Pinpoint the cell where the given text exists, returning its (X, Y) midpoint coordinate. 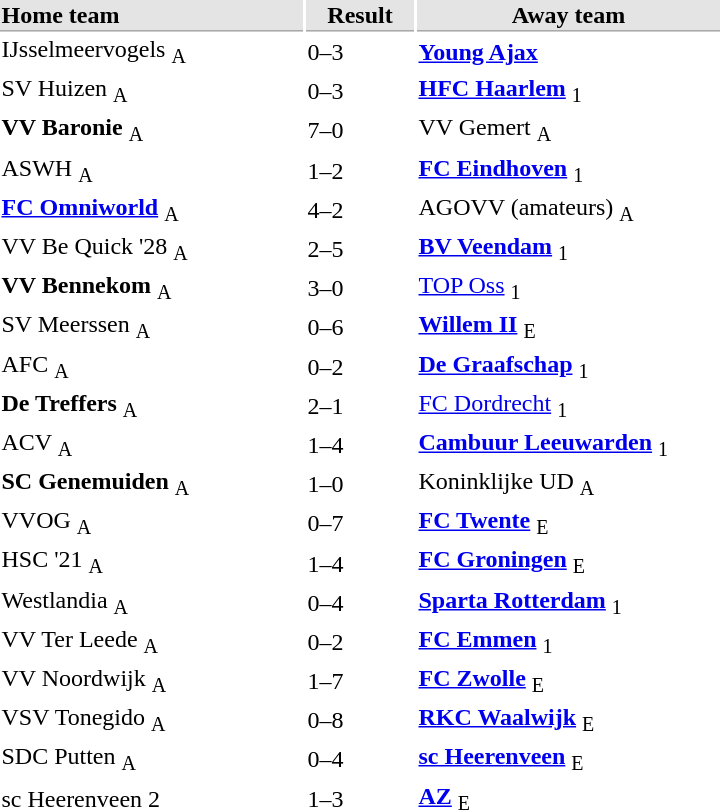
VV Baronie A (152, 131)
SC Genemuiden A (152, 485)
VSV Tonegido A (152, 720)
2–5 (360, 249)
AGOVV (amateurs) A (568, 210)
4–2 (360, 210)
0–7 (360, 524)
RKC Waalwijk E (568, 720)
VV Ter Leede A (152, 642)
SV Huizen A (152, 92)
FC Dordrecht 1 (568, 406)
Koninklijke UD A (568, 485)
VVOG A (152, 524)
BV Veendam 1 (568, 249)
SV Meerssen A (152, 327)
TOP Oss 1 (568, 288)
IJsselmeervogels A (152, 52)
FC Twente E (568, 524)
ASWH A (152, 170)
Result (360, 16)
Westlandia A (152, 602)
VV Be Quick '28 A (152, 249)
2–1 (360, 406)
De Treffers A (152, 406)
FC Emmen 1 (568, 642)
VV Gemert A (568, 131)
1–0 (360, 485)
Cambuur Leeuwarden 1 (568, 445)
FC Groningen E (568, 563)
HSC '21 A (152, 563)
7–0 (360, 131)
FC Zwolle E (568, 681)
sc Heerenveen E (568, 760)
AFC A (152, 367)
1–7 (360, 681)
HFC Haarlem 1 (568, 92)
FC Omniworld A (152, 210)
0–8 (360, 720)
1–2 (360, 170)
VV Bennekom A (152, 288)
0–6 (360, 327)
Home team (152, 16)
Sparta Rotterdam 1 (568, 602)
Willem II E (568, 327)
De Graafschap 1 (568, 367)
Young Ajax (568, 52)
SDC Putten A (152, 760)
FC Eindhoven 1 (568, 170)
3–0 (360, 288)
Away team (568, 16)
VV Noordwijk A (152, 681)
ACV A (152, 445)
